Output the [x, y] coordinate of the center of the cell containing the given text.  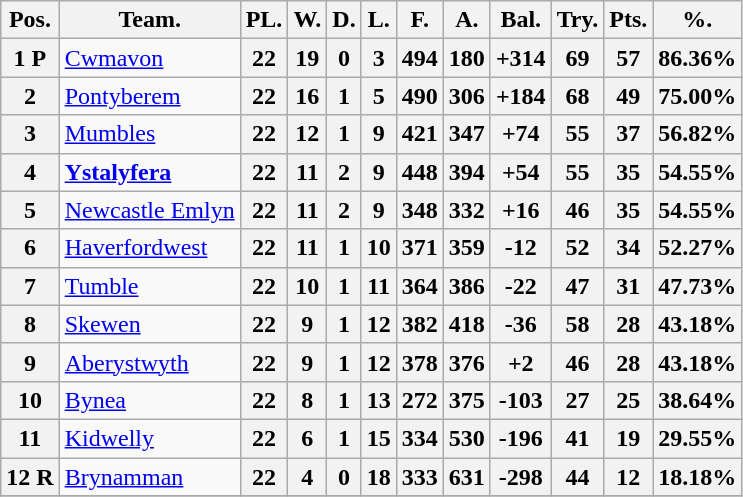
631 [466, 477]
A. [466, 20]
56.82% [698, 134]
448 [420, 172]
-103 [520, 400]
34 [628, 248]
+54 [520, 172]
Pts. [628, 20]
+74 [520, 134]
75.00% [698, 96]
Ystalyfera [150, 172]
386 [466, 286]
Bal. [520, 20]
382 [420, 324]
364 [420, 286]
Tumble [150, 286]
F. [420, 20]
68 [578, 96]
-298 [520, 477]
44 [578, 477]
27 [578, 400]
52 [578, 248]
31 [628, 286]
347 [466, 134]
Cwmavon [150, 58]
530 [466, 438]
D. [344, 20]
W. [308, 20]
52.27% [698, 248]
18 [378, 477]
272 [420, 400]
58 [578, 324]
Newcastle Emlyn [150, 210]
490 [420, 96]
Kidwelly [150, 438]
Bynea [150, 400]
418 [466, 324]
359 [466, 248]
49 [628, 96]
334 [420, 438]
180 [466, 58]
394 [466, 172]
Pos. [30, 20]
47 [578, 286]
37 [628, 134]
Try. [578, 20]
PL. [264, 20]
333 [420, 477]
86.36% [698, 58]
306 [466, 96]
+184 [520, 96]
38.64% [698, 400]
371 [420, 248]
378 [420, 362]
57 [628, 58]
15 [378, 438]
Team. [150, 20]
41 [578, 438]
376 [466, 362]
+314 [520, 58]
375 [466, 400]
+16 [520, 210]
494 [420, 58]
332 [466, 210]
348 [420, 210]
1 P [30, 58]
29.55% [698, 438]
7 [30, 286]
-22 [520, 286]
69 [578, 58]
-36 [520, 324]
+2 [520, 362]
12 R [30, 477]
18.18% [698, 477]
13 [378, 400]
421 [420, 134]
Aberystwyth [150, 362]
L. [378, 20]
-12 [520, 248]
Pontyberem [150, 96]
47.73% [698, 286]
Mumbles [150, 134]
16 [308, 96]
Haverfordwest [150, 248]
%. [698, 20]
25 [628, 400]
Brynamman [150, 477]
-196 [520, 438]
Skewen [150, 324]
